Scan for the cell matching the given text and deliver its (X, Y) coordinate at center. 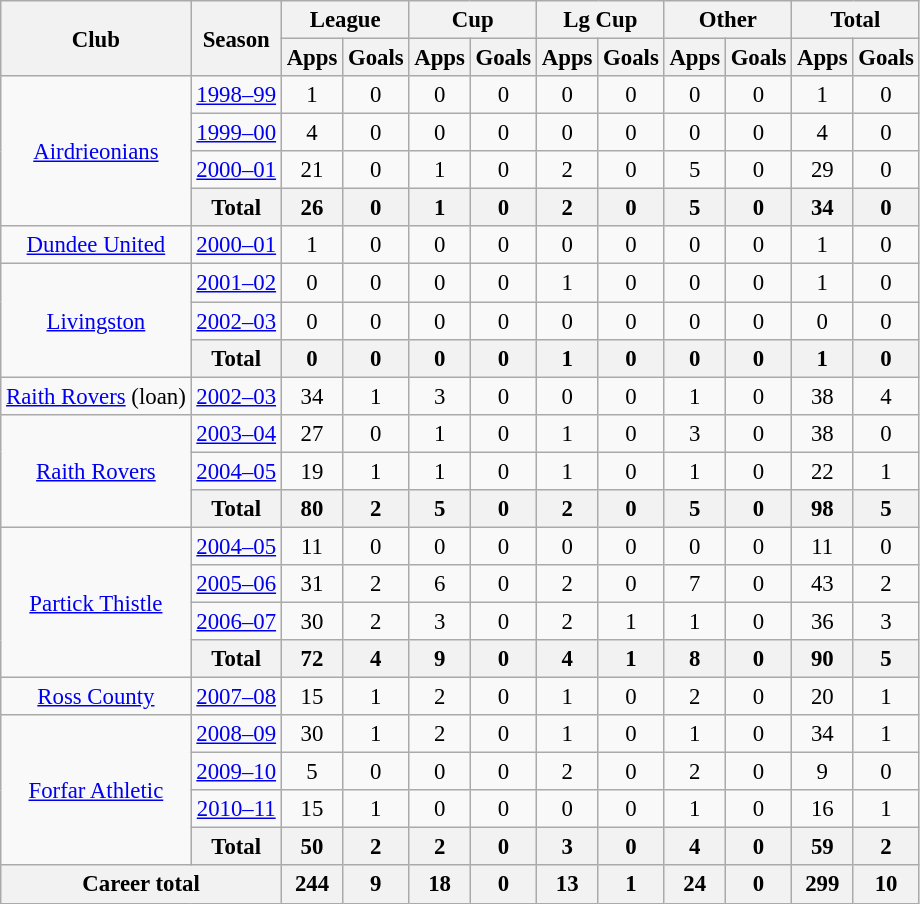
19 (312, 471)
League (345, 20)
21 (312, 170)
13 (568, 885)
Lg Cup (601, 20)
2005–06 (236, 584)
Career total (142, 885)
43 (822, 584)
59 (822, 847)
27 (312, 433)
50 (312, 847)
72 (312, 659)
2006–07 (236, 621)
8 (694, 659)
1998–99 (236, 95)
Club (96, 38)
31 (312, 584)
36 (822, 621)
29 (822, 170)
18 (440, 885)
Ross County (96, 697)
16 (822, 809)
Livingston (96, 320)
26 (312, 208)
1999–00 (236, 133)
2010–11 (236, 809)
80 (312, 509)
10 (886, 885)
6 (440, 584)
7 (694, 584)
22 (822, 471)
24 (694, 885)
2008–09 (236, 734)
2001–02 (236, 283)
Cup (473, 20)
Other (728, 20)
Raith Rovers (loan) (96, 396)
98 (822, 509)
244 (312, 885)
Raith Rovers (96, 470)
2007–08 (236, 697)
Airdrieonians (96, 151)
2003–04 (236, 433)
20 (822, 697)
2009–10 (236, 772)
Partick Thistle (96, 602)
Dundee United (96, 245)
90 (822, 659)
Season (236, 38)
Forfar Athletic (96, 790)
299 (822, 885)
